For the text-containing cell, return its midpoint in (X, Y) coordinate format. 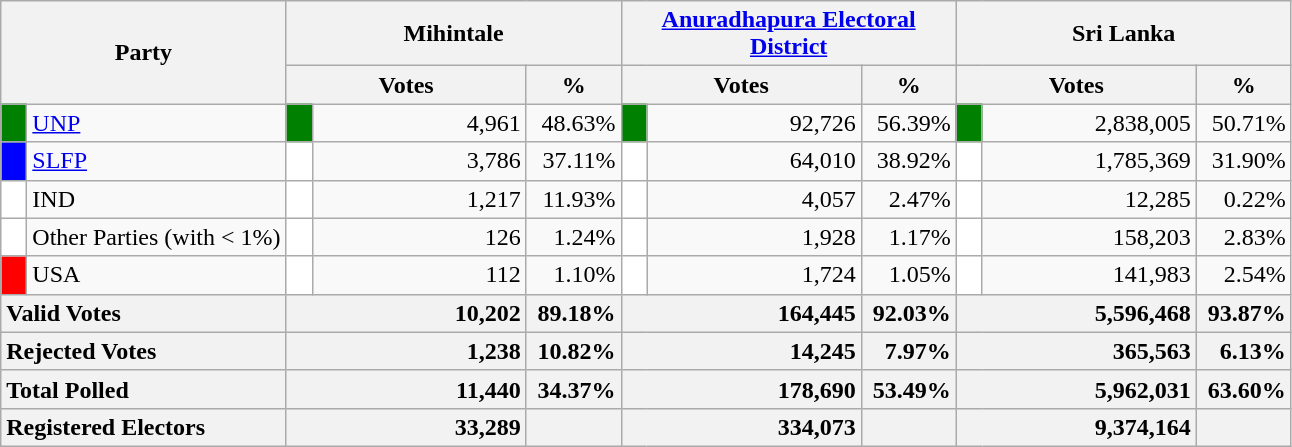
34.37% (574, 389)
53.49% (908, 389)
33,289 (406, 427)
126 (419, 237)
31.90% (1244, 161)
365,563 (1076, 351)
Sri Lanka (1124, 34)
Rejected Votes (144, 351)
14,245 (741, 351)
5,962,031 (1076, 389)
2.54% (1244, 275)
89.18% (574, 313)
2.47% (908, 199)
2,838,005 (1089, 123)
Party (144, 52)
3,786 (419, 161)
Registered Electors (144, 427)
USA (156, 275)
56.39% (908, 123)
48.63% (574, 123)
37.11% (574, 161)
1.17% (908, 237)
Valid Votes (144, 313)
11,440 (406, 389)
5,596,468 (1076, 313)
UNP (156, 123)
Anuradhapura Electoral District (788, 34)
12,285 (1089, 199)
Mihintale (454, 34)
1,724 (754, 275)
SLFP (156, 161)
92,726 (754, 123)
38.92% (908, 161)
63.60% (1244, 389)
1,217 (419, 199)
50.71% (1244, 123)
334,073 (741, 427)
1.05% (908, 275)
64,010 (754, 161)
9,374,164 (1076, 427)
10.82% (574, 351)
0.22% (1244, 199)
1,785,369 (1089, 161)
10,202 (406, 313)
11.93% (574, 199)
4,961 (419, 123)
112 (419, 275)
4,057 (754, 199)
2.83% (1244, 237)
Other Parties (with < 1%) (156, 237)
164,445 (741, 313)
93.87% (1244, 313)
1,238 (406, 351)
92.03% (908, 313)
178,690 (741, 389)
7.97% (908, 351)
158,203 (1089, 237)
1.10% (574, 275)
141,983 (1089, 275)
IND (156, 199)
Total Polled (144, 389)
1,928 (754, 237)
6.13% (1244, 351)
1.24% (574, 237)
